Detect which cell encompasses the target text, then output its (x, y) center coordinate. 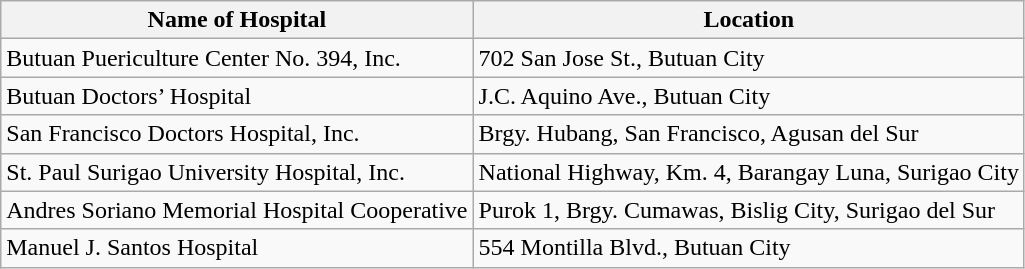
Manuel J. Santos Hospital (237, 248)
554 Montilla Blvd., Butuan City (748, 248)
National Highway, Km. 4, Barangay Luna, Surigao City (748, 172)
Brgy. Hubang, San Francisco, Agusan del Sur (748, 134)
San Francisco Doctors Hospital, Inc. (237, 134)
Name of Hospital (237, 20)
Purok 1, Brgy. Cumawas, Bislig City, Surigao del Sur (748, 210)
Butuan Puericulture Center No. 394, Inc. (237, 58)
J.C. Aquino Ave., Butuan City (748, 96)
Butuan Doctors’ Hospital (237, 96)
Andres Soriano Memorial Hospital Cooperative (237, 210)
St. Paul Surigao University Hospital, Inc. (237, 172)
702 San Jose St., Butuan City (748, 58)
Location (748, 20)
